Provide the (X, Y) coordinate of the cell's center where the given text is located.  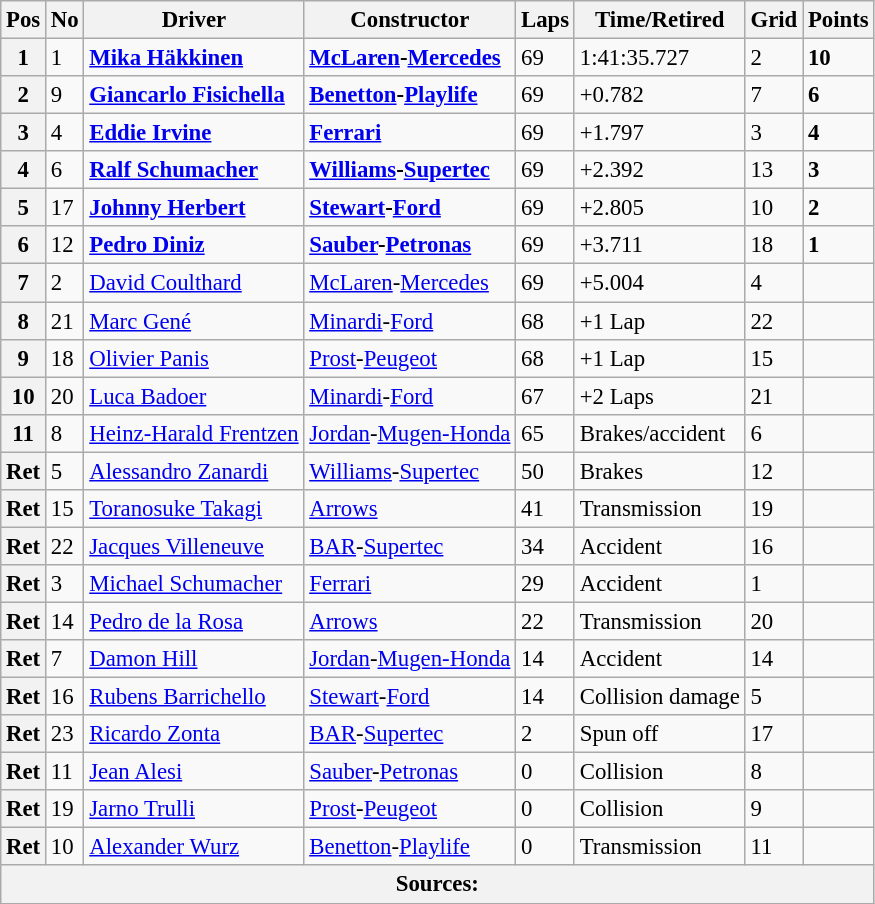
No (65, 20)
Driver (194, 20)
Spun off (660, 734)
David Coulthard (194, 283)
65 (546, 433)
Pedro de la Rosa (194, 621)
29 (546, 584)
Ricardo Zonta (194, 734)
Sources: (438, 885)
Constructor (410, 20)
Luca Badoer (194, 396)
+0.782 (660, 95)
Mika Häkkinen (194, 58)
Damon Hill (194, 659)
Alexander Wurz (194, 847)
Toranosuke Takagi (194, 509)
Laps (546, 20)
+2.805 (660, 208)
34 (546, 546)
+1.797 (660, 133)
+5.004 (660, 283)
Heinz-Harald Frentzen (194, 433)
Time/Retired (660, 20)
Pedro Diniz (194, 245)
1:41:35.727 (660, 58)
Giancarlo Fisichella (194, 95)
Points (838, 20)
50 (546, 471)
+2 Laps (660, 396)
Collision damage (660, 697)
+3.711 (660, 245)
Michael Schumacher (194, 584)
Jarno Trulli (194, 809)
Eddie Irvine (194, 133)
Marc Gené (194, 321)
13 (774, 170)
41 (546, 509)
Alessandro Zanardi (194, 471)
Olivier Panis (194, 358)
23 (65, 734)
Brakes (660, 471)
Rubens Barrichello (194, 697)
Johnny Herbert (194, 208)
67 (546, 396)
Jacques Villeneuve (194, 546)
+2.392 (660, 170)
Brakes/accident (660, 433)
Pos (24, 20)
Jean Alesi (194, 772)
Ralf Schumacher (194, 170)
Grid (774, 20)
